Return (x, y) of the center of cell containing provided text 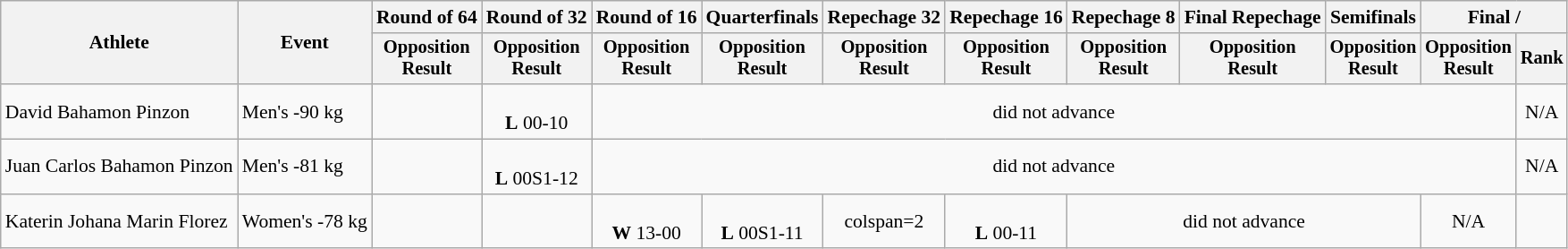
Round of 16 (647, 17)
Round of 64 (427, 17)
Final Repechage (1253, 17)
Repechage 8 (1124, 17)
L 00S1-11 (763, 222)
L 00S1-12 (536, 167)
Athlete (120, 43)
Round of 32 (536, 17)
Women's -78 kg (305, 222)
Event (305, 43)
Rank (1542, 59)
Men's -81 kg (305, 167)
Quarterfinals (763, 17)
Men's -90 kg (305, 111)
Katerin Johana Marin Florez (120, 222)
Semifinals (1373, 17)
L 00-10 (536, 111)
Repechage 32 (885, 17)
David Bahamon Pinzon (120, 111)
colspan=2 (885, 222)
L 00-11 (1007, 222)
Juan Carlos Bahamon Pinzon (120, 167)
W 13-00 (647, 222)
Final / (1494, 17)
Repechage 16 (1007, 17)
